For the text-containing cell, return its midpoint in (x, y) coordinate format. 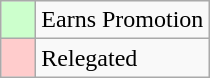
Relegated (122, 58)
Earns Promotion (122, 20)
